Return [x, y] of the center of cell containing provided text 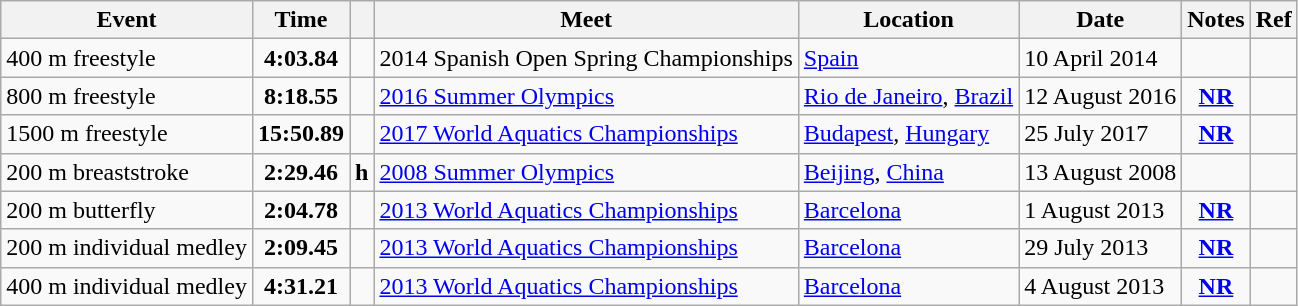
h [362, 172]
400 m freestyle [127, 58]
2008 Summer Olympics [586, 172]
29 July 2013 [1100, 248]
800 m freestyle [127, 96]
Budapest, Hungary [908, 134]
Notes [1216, 20]
15:50.89 [300, 134]
200 m butterfly [127, 210]
1 August 2013 [1100, 210]
Rio de Janeiro, Brazil [908, 96]
4:31.21 [300, 286]
1500 m freestyle [127, 134]
2014 Spanish Open Spring Championships [586, 58]
200 m breaststroke [127, 172]
12 August 2016 [1100, 96]
4:03.84 [300, 58]
Ref [1274, 20]
200 m individual medley [127, 248]
Event [127, 20]
4 August 2013 [1100, 286]
25 July 2017 [1100, 134]
13 August 2008 [1100, 172]
Spain [908, 58]
2:04.78 [300, 210]
Time [300, 20]
Beijing, China [908, 172]
2017 World Aquatics Championships [586, 134]
2:29.46 [300, 172]
8:18.55 [300, 96]
Date [1100, 20]
Location [908, 20]
400 m individual medley [127, 286]
Meet [586, 20]
2:09.45 [300, 248]
10 April 2014 [1100, 58]
2016 Summer Olympics [586, 96]
